Return the (x, y) coordinate for the center point of the cell that contains the specified text.  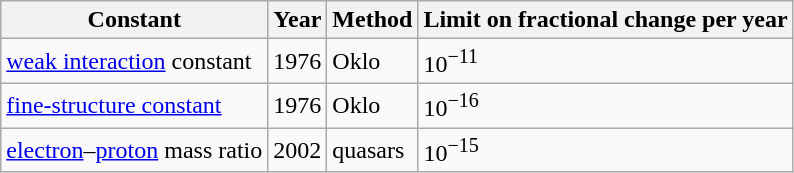
10−11 (606, 62)
10−16 (606, 106)
10−15 (606, 150)
Limit on fractional change per year (606, 20)
Method (372, 20)
fine-structure constant (134, 106)
Year (298, 20)
quasars (372, 150)
weak interaction constant (134, 62)
electron–proton mass ratio (134, 150)
2002 (298, 150)
Constant (134, 20)
